Pinpoint the cell where the given text exists, returning its [x, y] midpoint coordinate. 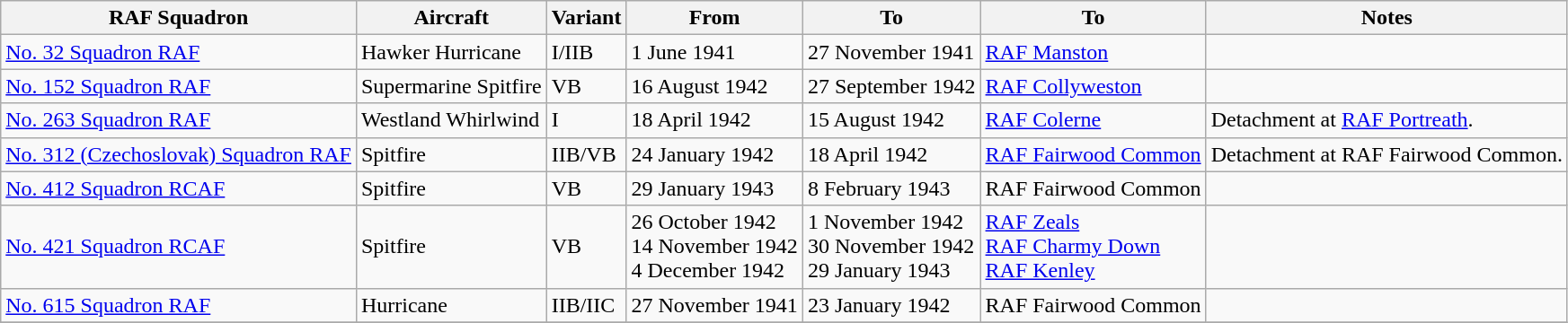
No. 263 Squadron RAF [179, 120]
RAF Colerne [1093, 120]
Detachment at RAF Portreath. [1386, 120]
RAF ZealsRAF Charmy DownRAF Kenley [1093, 247]
29 January 1943 [714, 188]
Aircraft [451, 18]
16 August 1942 [714, 86]
Notes [1386, 18]
Supermarine Spitfire [451, 86]
No. 412 Squadron RCAF [179, 188]
24 January 1942 [714, 154]
RAF Collyweston [1093, 86]
23 January 1942 [891, 305]
8 February 1943 [891, 188]
No. 615 Squadron RAF [179, 305]
15 August 1942 [891, 120]
No. 312 (Czechoslovak) Squadron RAF [179, 154]
No. 152 Squadron RAF [179, 86]
1 June 1941 [714, 52]
No. 32 Squadron RAF [179, 52]
27 September 1942 [891, 86]
From [714, 18]
26 October 194214 November 19424 December 1942 [714, 247]
I [586, 120]
Variant [586, 18]
Hurricane [451, 305]
1 November 194230 November 194229 January 1943 [891, 247]
Westland Whirlwind [451, 120]
Detachment at RAF Fairwood Common. [1386, 154]
IIB/IIC [586, 305]
No. 421 Squadron RCAF [179, 247]
Hawker Hurricane [451, 52]
IIB/VB [586, 154]
RAF Manston [1093, 52]
I/IIB [586, 52]
RAF Squadron [179, 18]
